Search for the cell housing the specified text and yield its (X, Y) center coordinate. 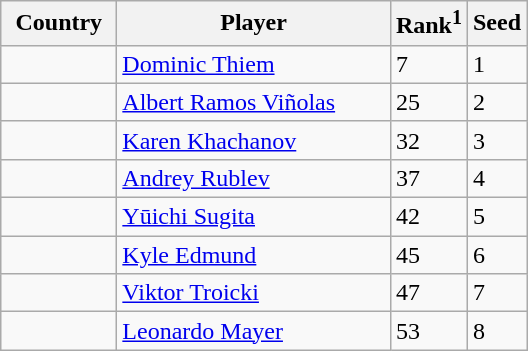
3 (496, 140)
Karen Khachanov (254, 140)
8 (496, 331)
Dominic Thiem (254, 64)
53 (428, 331)
5 (496, 217)
1 (496, 64)
Player (254, 24)
2 (496, 102)
Leonardo Mayer (254, 331)
45 (428, 255)
37 (428, 178)
Andrey Rublev (254, 178)
Seed (496, 24)
Country (59, 24)
Albert Ramos Viñolas (254, 102)
Kyle Edmund (254, 255)
47 (428, 293)
42 (428, 217)
25 (428, 102)
32 (428, 140)
4 (496, 178)
Viktor Troicki (254, 293)
Rank1 (428, 24)
6 (496, 255)
Yūichi Sugita (254, 217)
